Locate the cell with the specified text and output its (X, Y) center coordinate. 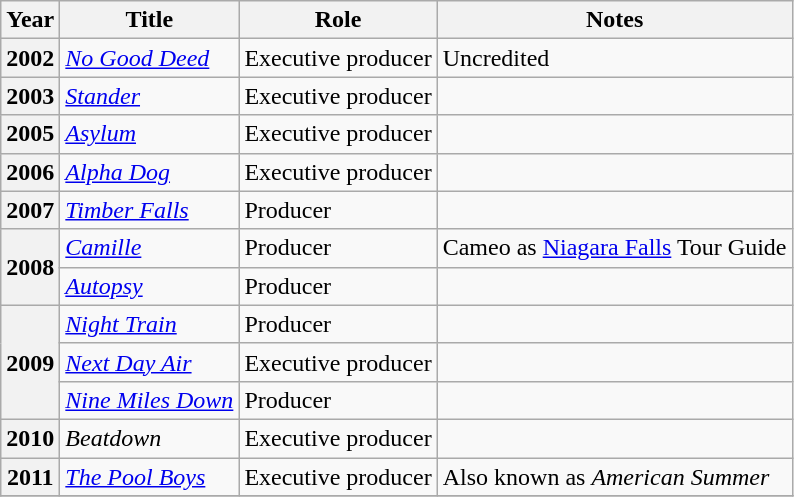
Camille (150, 248)
No Good Deed (150, 58)
Night Train (150, 324)
Alpha Dog (150, 172)
Cameo as Niagara Falls Tour Guide (614, 248)
Asylum (150, 134)
The Pool Boys (150, 477)
Stander (150, 96)
Nine Miles Down (150, 400)
Also known as American Summer (614, 477)
2005 (30, 134)
2007 (30, 210)
Beatdown (150, 438)
Role (338, 20)
Year (30, 20)
2002 (30, 58)
2003 (30, 96)
2009 (30, 362)
2011 (30, 477)
Title (150, 20)
Timber Falls (150, 210)
2010 (30, 438)
Notes (614, 20)
2008 (30, 267)
Uncredited (614, 58)
2006 (30, 172)
Autopsy (150, 286)
Next Day Air (150, 362)
